Provide the (x, y) coordinate of the cell's center where the given text is located.  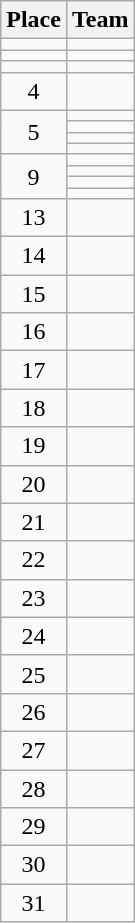
31 (34, 903)
Team (100, 20)
15 (34, 294)
18 (34, 408)
19 (34, 446)
24 (34, 636)
9 (34, 176)
Place (34, 20)
21 (34, 522)
26 (34, 712)
28 (34, 789)
14 (34, 256)
17 (34, 370)
30 (34, 865)
20 (34, 484)
22 (34, 560)
23 (34, 598)
27 (34, 750)
13 (34, 218)
5 (34, 132)
16 (34, 332)
25 (34, 674)
4 (34, 91)
29 (34, 827)
